Detect which cell encompasses the target text, then output its [X, Y] center coordinate. 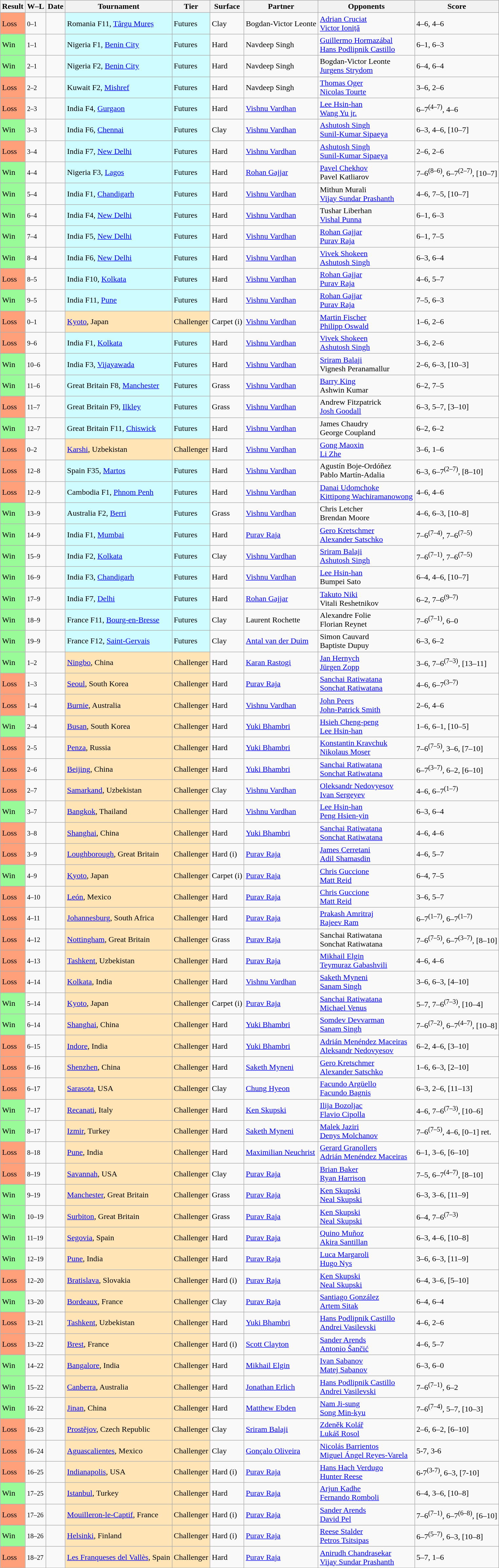
5–14 [35, 1003]
Nottingham, Great Britain [119, 939]
3–7 [35, 811]
16–25 [35, 1472]
2–6, 2–6 [457, 151]
Anirudh Chandrasekar Vijay Sundar Prashanth [366, 1557]
India F6, New Delhi [119, 257]
6–3, 6–7(2–7), [8–10] [457, 471]
4–6, 6–7(1–7) [457, 790]
7–6(7–5), 4–6, [0–1] ret. [457, 1131]
7–6(7–1), 7–6(7–5) [457, 556]
Hans Hach Verdugo Hunter Reese [366, 1472]
6–3, 6–0 [457, 1365]
4–6, 7–5, [10–7] [457, 194]
2–1 [35, 66]
Matthew Ebden [281, 1408]
6–7(5–7), 6–3, [10–8] [457, 1536]
Chung Hyeon [281, 1088]
16–9 [35, 577]
17–26 [35, 1515]
11–19 [35, 1238]
Beijing, China [119, 769]
Maximilian Neuchrist [281, 1153]
Takuto Niki Vitali Reshetnikov [366, 599]
Bordeaux, France [119, 1302]
9–5 [35, 301]
7–6(8–6), 6–7(2–7), [10–7] [457, 172]
Kolkata, India [119, 982]
Sander Arends Antonio Šančić [366, 1344]
6–2, 7–5 [457, 386]
7–6(7–5), 3–6, [7–10] [457, 748]
7–6(7–4), 5–7, [10–3] [457, 1408]
Bogdan-Victor Leonte [281, 24]
Andrew Fitzpatrick Josh Goodall [366, 407]
8–4 [35, 257]
10–6 [35, 364]
5–7, 1–6 [457, 1557]
3–8 [35, 833]
Bangkok, Thailand [119, 811]
17–9 [35, 599]
4–13 [35, 961]
13–22 [35, 1344]
Gong Maoxin Li Zhe [366, 449]
Sriram Balaji [281, 1430]
3–4 [35, 151]
France F11, Bourg-en-Bresse [119, 620]
Recanati, Italy [119, 1110]
15–9 [35, 556]
7–17 [35, 1110]
Simon Cauvard Baptiste Dupuy [366, 641]
6–3, 3–6, [11–9] [457, 1195]
Canberra, Australia [119, 1387]
4–6, 6–7(3–7) [457, 684]
4–6, 6–3, [10–8] [457, 513]
Izmir, Turkey [119, 1131]
7–6(7–4), 7–6(7–5) [457, 534]
6–1, 3–6, [6–10] [457, 1153]
6–3, 4–6, [10–8] [457, 1238]
13–20 [35, 1302]
Seoul, South Korea [119, 684]
Burnie, Australia [119, 705]
Nigeria F1, Benin City [119, 45]
14–9 [35, 534]
India F4, New Delhi [119, 215]
1–6, 6–1, [10–5] [457, 726]
16–23 [35, 1430]
13–21 [35, 1323]
India F10, Kolkata [119, 279]
6–3, 6–2 [457, 641]
4–10 [35, 896]
Hsieh Cheng-peng Lee Hsin-han [366, 726]
Nam Ji-sung Song Min-kyu [366, 1408]
3–6, 6–3, [11–9] [457, 1259]
2–2 [35, 87]
3–6, 6–3, [4–10] [457, 982]
France F12, Saint-Gervais [119, 641]
Les Franqueses del Vallès, Spain [119, 1557]
6–2, 4–6, [3–10] [457, 1046]
Date [56, 7]
Indianapolis, USA [119, 1472]
Tushar Liberhan Vishal Punna [366, 215]
Brian Baker Ryan Harrison [366, 1173]
2–6, 6–3, [10–3] [457, 364]
Karshi, Uzbekistan [119, 449]
18–27 [35, 1557]
Partner [281, 7]
1–6, 2–6 [457, 322]
India F7, New Delhi [119, 151]
Danai Udomchoke Kittipong Wachiramanowong [366, 492]
3–9 [35, 854]
India F11, Pune [119, 301]
Gonçalo Oliveira [281, 1450]
18–9 [35, 620]
Pavel Chekhov Pavel Katliarov [366, 172]
Jinan, China [119, 1408]
Sander Arends David Pel [366, 1515]
James Chaudry George Coupland [366, 428]
India F1, Kolkata [119, 343]
Surbiton, Great Britain [119, 1216]
India F3, Vijayawada [119, 364]
Great Britain F9, Ilkley [119, 407]
Antal van der Duim [281, 641]
7–5, 6–7(4–7), [8–10] [457, 1173]
6–3, 2–6, [11–13] [457, 1088]
12–20 [35, 1280]
Oleksandr Nedovyesov Ivan Sergeyev [366, 790]
Surface [227, 7]
6–3, 4–6, [10–7] [457, 130]
6–7(4–7), 4–6 [457, 109]
Helsinki, Finland [119, 1536]
India F3, Chandigarh [119, 577]
India F1, Mumbai [119, 534]
3–6, 5–7 [457, 896]
4–9 [35, 876]
Gerard Granollers Adrián Menéndez Maceiras [366, 1153]
5–4 [35, 194]
6–2, 6–2 [457, 428]
Segovia, Spain [119, 1238]
2–5 [35, 748]
Luca Margaroli Hugo Nys [366, 1259]
India F4, Gurgaon [119, 109]
10–19 [35, 1216]
Ilija Bozoljac Flavio Cipolla [366, 1110]
James Cerretani Adil Shamasdin [366, 854]
4–12 [35, 939]
Manchester, Great Britain [119, 1195]
4–14 [35, 982]
Adrián Menéndez Maceiras Aleksandr Nedovyesov [366, 1046]
Nigeria F3, Lagos [119, 172]
13–9 [35, 513]
6–4, 4–6, [10–7] [457, 577]
Mikhail Elgin Teymuraz Gabashvili [366, 961]
Score [457, 7]
India F6, Chennai [119, 130]
Great Britain F8, Manchester [119, 386]
Indore, India [119, 1046]
2–4 [35, 726]
14–22 [35, 1365]
5–7, 7–6(7–3), [10–4] [457, 1003]
1–2 [35, 663]
Loughborough, Great Britain [119, 854]
Saketh Myneni Sanam Singh [366, 982]
2–6, 6–2, [6–10] [457, 1430]
6–4, 7–6(7–3) [457, 1216]
Johannesburg, South Africa [119, 918]
Barry King Ashwin Kumar [366, 386]
6–2, 7–6(9–7) [457, 599]
6-7(3-7), 6–3, [7-10] [457, 1472]
6–1, 7–5 [457, 236]
Bratislava, Slovakia [119, 1280]
7–6(7–1), 6–2 [457, 1387]
2–3 [35, 109]
Arjun Kadhe Fernando Romboli [366, 1493]
Chris Letcher Brendan Moore [366, 513]
Cambodia F1, Phnom Penh [119, 492]
Aguascalientes, Mexico [119, 1450]
Quino Muñoz Akira Santillan [366, 1238]
India F5, New Delhi [119, 236]
2–7 [35, 790]
1–6, 6–3, [2–10] [457, 1067]
8–18 [35, 1153]
Penza, Russia [119, 748]
9–6 [35, 343]
Kuwait F2, Mishref [119, 87]
Sriram Balaji Vignesh Peranamallur [366, 364]
Lee Hsin-han Wang Yu jr. [366, 109]
W–L [35, 7]
Agustín Boje-Ordóñez Pablo Martín-Adalia [366, 471]
3–3 [35, 130]
Alexandre Folie Florian Reynet [366, 620]
16–22 [35, 1408]
Guillermo Hormazábal Hans Podlipnik Castillo [366, 45]
6–7(3–7), 6–2, [6–10] [457, 769]
4–6, 7–6(7–3), [10–6] [457, 1110]
11–6 [35, 386]
Laurent Rochette [281, 620]
17–25 [35, 1493]
Somdev Devvarman Sanam Singh [366, 1025]
16–24 [35, 1450]
Malek Jaziri Denys Molchanov [366, 1131]
6–14 [35, 1025]
7–6(7–2), 6–7(4–7), [10–8] [457, 1025]
6–4 [35, 215]
Ivan Sabanov Matej Sabanov [366, 1365]
Samarkand, Uzbekistan [119, 790]
18–26 [35, 1536]
Reese Stalder Petros Tsitsipas [366, 1536]
4–11 [35, 918]
Lee Hsin-han Bumpei Sato [366, 577]
12–19 [35, 1259]
6–7(1–7), 6–7(1–7) [457, 918]
7–6(7–1), 6–0 [457, 620]
Santiago González Artem Sitak [366, 1302]
6–17 [35, 1088]
Adrian Cruciat Victor Ioniță [366, 24]
7–4 [35, 236]
Tournament [119, 7]
4–4 [35, 172]
7–5, 6–3 [457, 301]
8–17 [35, 1131]
Savannah, USA [119, 1173]
Tier [191, 7]
Jan Hernych Jürgen Zopp [366, 663]
Result [13, 7]
India F7, Delhi [119, 599]
Ningbo, China [119, 663]
8–5 [35, 279]
2–6, 4–6 [457, 705]
Romania F11, Târgu Mureș [119, 24]
Sanchai Ratiwatana Michael Venus [366, 1003]
9–19 [35, 1195]
Opponents [366, 7]
Jonathan Erlich [281, 1387]
15–22 [35, 1387]
John Peers John-Patrick Smith [366, 705]
4–6, 2–6 [457, 1323]
Thomas Oger Nicolas Tourte [366, 87]
1–3 [35, 684]
0–2 [35, 449]
Shenzhen, China [119, 1067]
Nigeria F2, Benin City [119, 66]
Sarasota, USA [119, 1088]
12–9 [35, 492]
Mithun Murali Vijay Sundar Prashanth [366, 194]
6–3, 5–7, [3–10] [457, 407]
Karan Rastogi [281, 663]
Konstantin Kravchuk Nikolaus Moser [366, 748]
Istanbul, Turkey [119, 1493]
12–7 [35, 428]
Bangalore, India [119, 1365]
12–8 [35, 471]
Prostějov, Czech Republic [119, 1430]
6–4, 7–5 [457, 876]
India F1, Chandigarh [119, 194]
Scott Clayton [281, 1344]
1–4 [35, 705]
6–15 [35, 1046]
Lee Hsin-han Peng Hsien-yin [366, 811]
1–1 [35, 45]
5-7, 3-6 [457, 1450]
Mikhail Elgin [281, 1365]
India F2, Kolkata [119, 556]
Sriram Balaji Ashutosh Singh [366, 556]
7–6(7–1), 6–7(6–8), [6–10] [457, 1515]
Brest, France [119, 1344]
Mouilleron-le-Captif, France [119, 1515]
6–4, 3–6, [10–8] [457, 1493]
11–7 [35, 407]
Zdeněk Kolář Lukáš Rosol [366, 1430]
Bogdan-Victor Leonte Jurgens Strydom [366, 66]
Prakash Amritraj Rajeev Ram [366, 918]
Great Britain F11, Chiswick [119, 428]
Martin Fischer Philipp Oswald [366, 322]
19–9 [35, 641]
8–19 [35, 1173]
3–6, 7–6(7–3), [13–11] [457, 663]
3–6, 1–6 [457, 449]
Australia F2, Berri [119, 513]
Spain F35, Martos [119, 471]
Nicolás Barrientos Miguel Ángel Reyes-Varela [366, 1450]
7–6(7–5), 6–7(3–7), [8–10] [457, 939]
Facundo Argüello Facundo Bagnis [366, 1088]
León, Mexico [119, 896]
6–16 [35, 1067]
Ken Skupski [281, 1110]
2–6 [35, 769]
Busan, South Korea [119, 726]
6–4, 3–6, [5–10] [457, 1280]
